Locate the cell with the specified text and output its [X, Y] center coordinate. 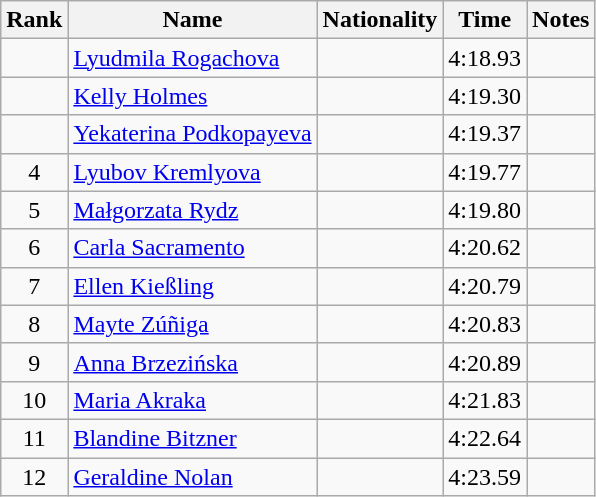
Time [485, 20]
11 [34, 438]
4:19.80 [485, 210]
7 [34, 286]
Nationality [380, 20]
4:19.37 [485, 134]
4:18.93 [485, 58]
Rank [34, 20]
Ellen Kießling [192, 286]
Lyubov Kremlyova [192, 172]
6 [34, 248]
9 [34, 362]
Blandine Bitzner [192, 438]
Geraldine Nolan [192, 477]
Małgorzata Rydz [192, 210]
4:21.83 [485, 400]
Name [192, 20]
10 [34, 400]
4 [34, 172]
Anna Brzezińska [192, 362]
4:20.79 [485, 286]
4:19.77 [485, 172]
4:20.89 [485, 362]
Notes [561, 20]
4:23.59 [485, 477]
12 [34, 477]
Kelly Holmes [192, 96]
4:22.64 [485, 438]
Maria Akraka [192, 400]
Yekaterina Podkopayeva [192, 134]
4:20.83 [485, 324]
8 [34, 324]
5 [34, 210]
4:20.62 [485, 248]
Mayte Zúñiga [192, 324]
Carla Sacramento [192, 248]
Lyudmila Rogachova [192, 58]
4:19.30 [485, 96]
